For the text-containing cell, return its midpoint in (x, y) coordinate format. 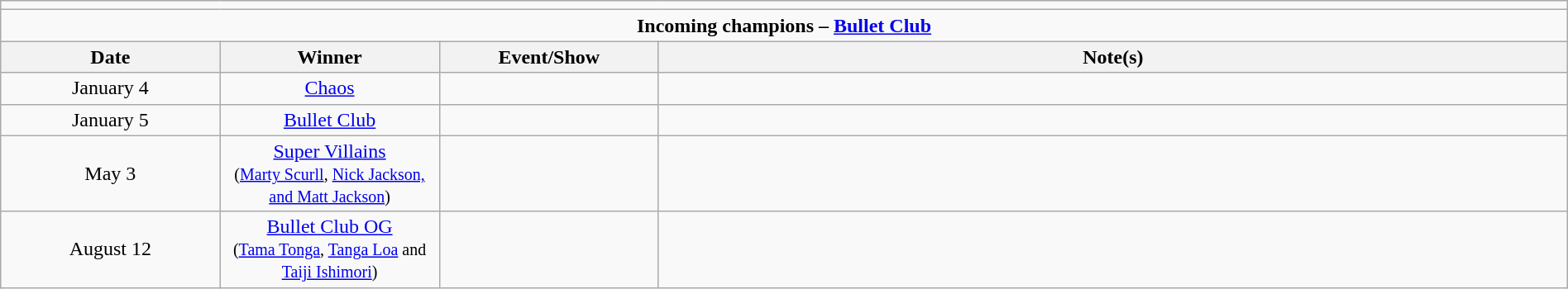
Note(s) (1113, 57)
Bullet Club (329, 120)
May 3 (111, 173)
January 4 (111, 88)
January 5 (111, 120)
August 12 (111, 249)
Incoming champions – Bullet Club (784, 26)
Chaos (329, 88)
Bullet Club OG(Tama Tonga, Tanga Loa and Taiji Ishimori) (329, 249)
Winner (329, 57)
Date (111, 57)
Event/Show (549, 57)
Super Villains(Marty Scurll, Nick Jackson, and Matt Jackson) (329, 173)
